For the text-containing cell, return its midpoint in [x, y] coordinate format. 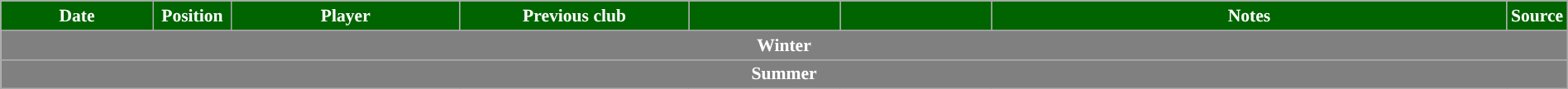
Date [77, 16]
Notes [1249, 16]
Previous club [574, 16]
Source [1537, 16]
Player [346, 16]
Summer [784, 74]
Position [192, 16]
Winter [784, 45]
